Determine the [x, y] coordinate at the center of the cell enclosing the given text.  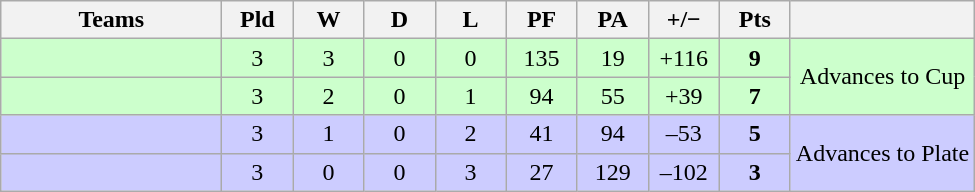
Pld [258, 20]
Pts [754, 20]
–102 [684, 172]
27 [542, 172]
135 [542, 58]
W [328, 20]
Advances to Cup [882, 77]
9 [754, 58]
Teams [112, 20]
55 [612, 96]
D [400, 20]
+39 [684, 96]
41 [542, 134]
129 [612, 172]
PA [612, 20]
19 [612, 58]
+116 [684, 58]
–53 [684, 134]
PF [542, 20]
Advances to Plate [882, 153]
7 [754, 96]
5 [754, 134]
+/− [684, 20]
L [470, 20]
